Return the (X, Y) coordinate for the center point of the cell that contains the specified text.  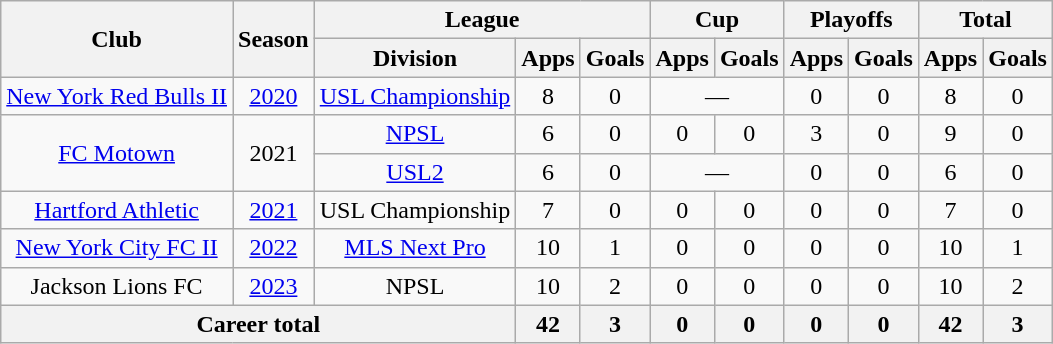
League (482, 20)
New York City FC II (117, 248)
9 (950, 134)
USL2 (415, 172)
2023 (273, 286)
Season (273, 39)
Club (117, 39)
Division (415, 58)
Playoffs (851, 20)
2020 (273, 96)
Jackson Lions FC (117, 286)
Total (985, 20)
Hartford Athletic (117, 210)
Career total (258, 324)
Cup (717, 20)
FC Motown (117, 153)
MLS Next Pro (415, 248)
2022 (273, 248)
New York Red Bulls II (117, 96)
